Scan for the cell matching the given text and deliver its (X, Y) coordinate at center. 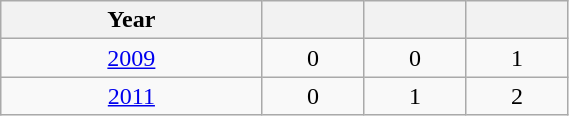
2 (517, 96)
Year (132, 20)
2011 (132, 96)
2009 (132, 58)
